Provide the (X, Y) coordinate of the cell's center where the given text is located.  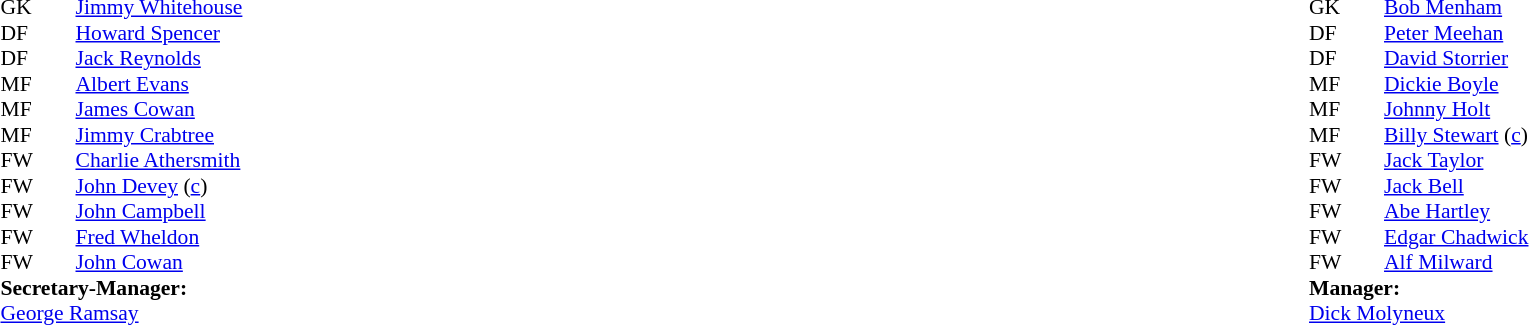
Secretary-Manager: (121, 288)
Jimmy Crabtree (160, 135)
Johnny Holt (1456, 109)
Howard Spencer (160, 33)
Jack Bell (1456, 186)
James Cowan (160, 109)
Peter Meehan (1456, 33)
John Devey (c) (160, 186)
John Campbell (160, 211)
Abe Hartley (1456, 211)
Alf Milward (1456, 263)
Billy Stewart (c) (1456, 135)
Edgar Chadwick (1456, 237)
John Cowan (160, 263)
Jack Reynolds (160, 59)
Fred Wheldon (160, 237)
Albert Evans (160, 84)
David Storrier (1456, 59)
Dickie Boyle (1456, 84)
Jack Taylor (1456, 161)
Manager: (1418, 288)
Charlie Athersmith (160, 161)
